Scan for the cell matching the given text and deliver its (X, Y) coordinate at center. 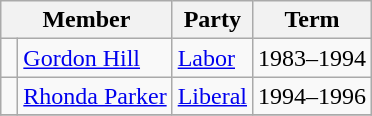
1994–1996 (312, 96)
Term (312, 20)
1983–1994 (312, 58)
Member (86, 20)
Party (212, 20)
Rhonda Parker (95, 96)
Gordon Hill (95, 58)
Labor (212, 58)
Liberal (212, 96)
